Output the (X, Y) coordinate of the center of the cell containing the given text.  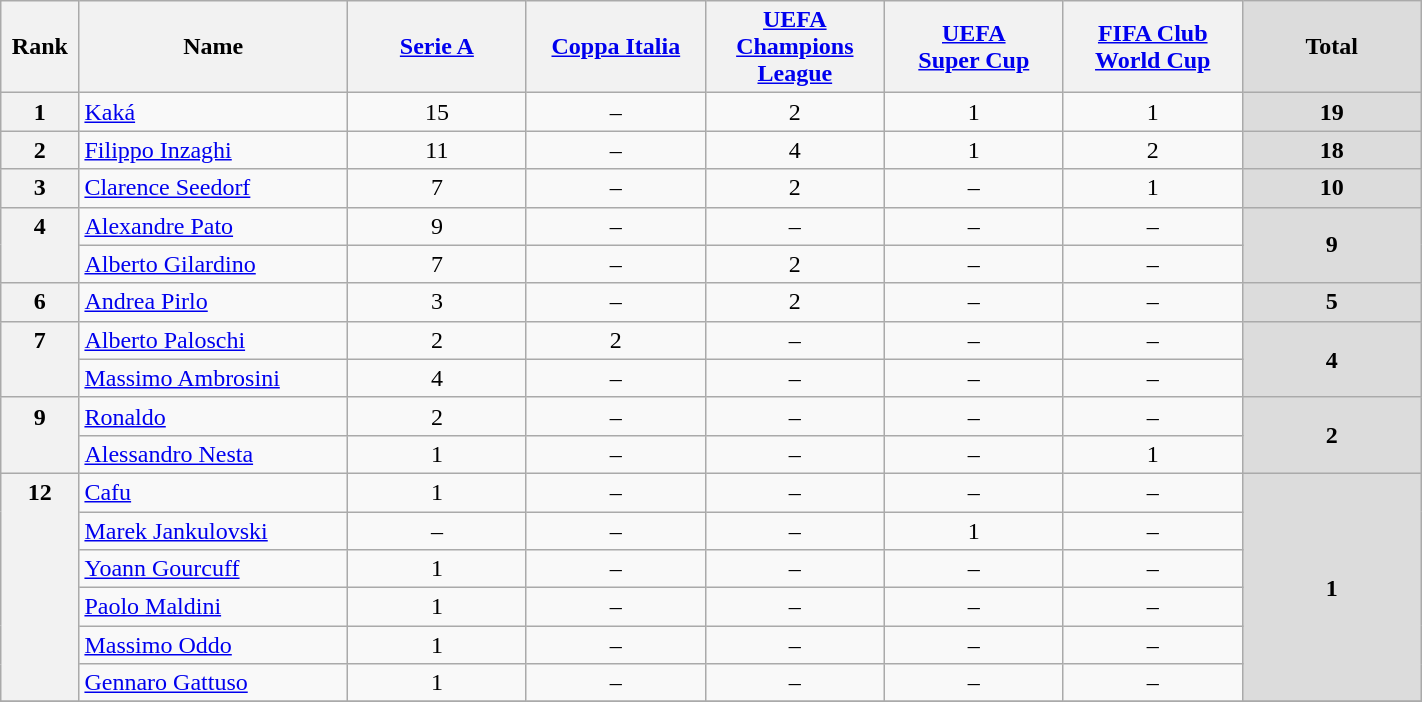
12 (40, 587)
Clarence Seedorf (213, 188)
Coppa Italia (616, 47)
10 (1332, 188)
Alberto Gilardino (213, 264)
Gennaro Gattuso (213, 683)
18 (1332, 150)
Massimo Oddo (213, 645)
UEFASuper Cup (974, 47)
Cafu (213, 492)
Alberto Paloschi (213, 340)
Massimo Ambrosini (213, 378)
15 (436, 112)
Rank (40, 47)
5 (1332, 302)
6 (40, 302)
Filippo Inzaghi (213, 150)
FIFA Club World Cup (1152, 47)
Name (213, 47)
Kaká (213, 112)
Yoann Gourcuff (213, 569)
11 (436, 150)
UEFAChampions League (794, 47)
19 (1332, 112)
Ronaldo (213, 416)
Marek Jankulovski (213, 531)
Total (1332, 47)
Serie A (436, 47)
Alexandre Pato (213, 226)
Andrea Pirlo (213, 302)
Paolo Maldini (213, 607)
Alessandro Nesta (213, 454)
